Pinpoint the cell where the given text exists, returning its [x, y] midpoint coordinate. 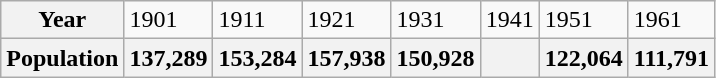
1961 [671, 20]
1941 [510, 20]
111,791 [671, 58]
153,284 [258, 58]
122,064 [584, 58]
137,289 [168, 58]
1951 [584, 20]
1921 [346, 20]
157,938 [346, 58]
150,928 [436, 58]
1911 [258, 20]
1901 [168, 20]
Population [62, 58]
Year [62, 20]
1931 [436, 20]
